Provide the (X, Y) coordinate of the cell's center where the given text is located.  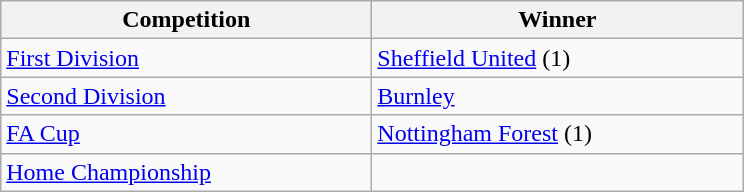
First Division (186, 58)
Burnley (558, 96)
Nottingham Forest (1) (558, 134)
Home Championship (186, 172)
Winner (558, 20)
Competition (186, 20)
Sheffield United (1) (558, 58)
FA Cup (186, 134)
Second Division (186, 96)
